Detect which cell encompasses the target text, then output its [x, y] center coordinate. 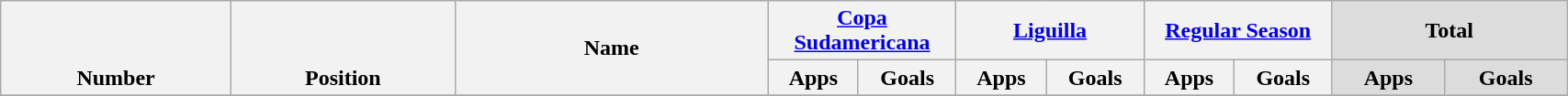
Copa Sudamericana [862, 31]
Position [343, 48]
Regular Season [1238, 31]
Number [116, 48]
Liguilla [1051, 31]
Total [1450, 31]
Name [612, 48]
